Provide the [X, Y] coordinate of the cell's center where the given text is located.  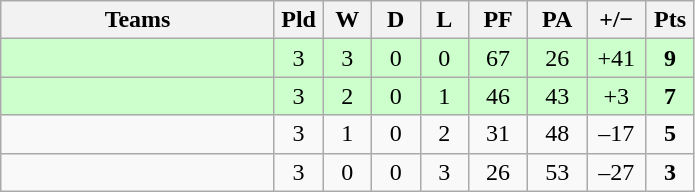
L [444, 20]
W [348, 20]
+/− [616, 20]
43 [558, 96]
53 [558, 172]
Teams [138, 20]
Pts [670, 20]
–27 [616, 172]
46 [498, 96]
PA [558, 20]
7 [670, 96]
Pld [298, 20]
PF [498, 20]
9 [670, 58]
31 [498, 134]
+41 [616, 58]
67 [498, 58]
48 [558, 134]
–17 [616, 134]
+3 [616, 96]
D [396, 20]
5 [670, 134]
